Determine the (X, Y) coordinate at the center of the cell enclosing the given text.  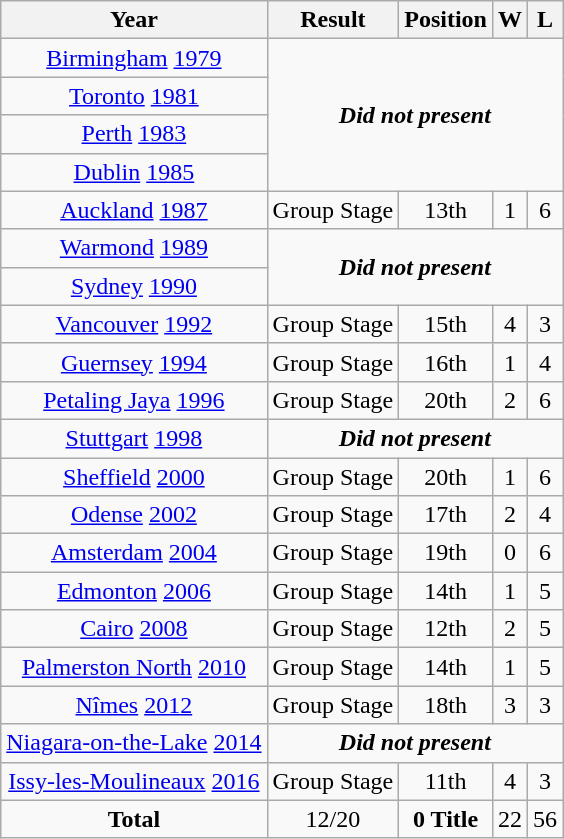
Guernsey 1994 (134, 362)
Palmerston North 2010 (134, 667)
22 (510, 819)
17th (446, 515)
19th (446, 553)
Auckland 1987 (134, 210)
Sheffield 2000 (134, 477)
Perth 1983 (134, 134)
12/20 (333, 819)
Result (333, 20)
13th (446, 210)
Issy-les-Moulineaux 2016 (134, 781)
Toronto 1981 (134, 96)
18th (446, 705)
L (546, 20)
Amsterdam 2004 (134, 553)
Petaling Jaya 1996 (134, 400)
Niagara-on-the-Lake 2014 (134, 743)
Cairo 2008 (134, 629)
Stuttgart 1998 (134, 438)
16th (446, 362)
Nîmes 2012 (134, 705)
15th (446, 324)
Edmonton 2006 (134, 591)
Total (134, 819)
Sydney 1990 (134, 286)
W (510, 20)
Birmingham 1979 (134, 58)
11th (446, 781)
12th (446, 629)
Warmond 1989 (134, 248)
56 (546, 819)
0 (510, 553)
Vancouver 1992 (134, 324)
Odense 2002 (134, 515)
Position (446, 20)
Dublin 1985 (134, 172)
0 Title (446, 819)
Year (134, 20)
